Determine the (x, y) coordinate at the center of the cell enclosing the given text.  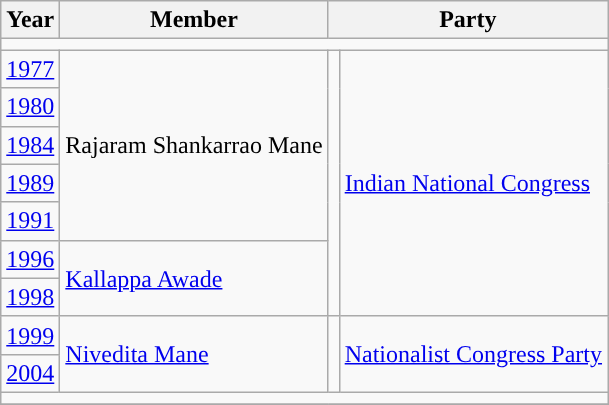
Rajaram Shankarrao Mane (194, 145)
1977 (30, 69)
1999 (30, 335)
1984 (30, 145)
Year (30, 20)
Nationalist Congress Party (473, 354)
Indian National Congress (473, 183)
1989 (30, 183)
1996 (30, 259)
Kallappa Awade (194, 278)
1998 (30, 297)
Member (194, 20)
Party (468, 20)
Nivedita Mane (194, 354)
1991 (30, 221)
1980 (30, 107)
2004 (30, 373)
